Determine the [X, Y] coordinate at the center of the cell enclosing the given text.  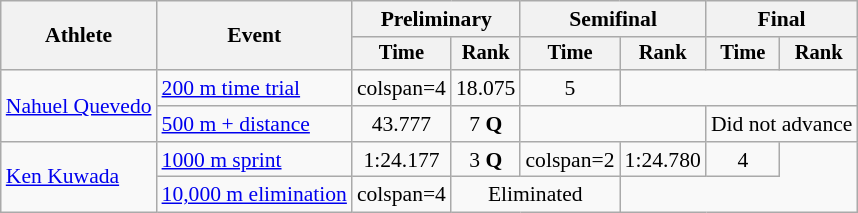
1000 m sprint [254, 160]
Event [254, 36]
Did not advance [782, 124]
200 m time trial [254, 88]
1:24.780 [663, 160]
Athlete [79, 36]
Preliminary [436, 19]
43.777 [402, 124]
Final [782, 19]
Nahuel Quevedo [79, 106]
3 Q [486, 160]
colspan=2 [570, 160]
1:24.177 [402, 160]
500 m + distance [254, 124]
18.075 [486, 88]
4 [743, 160]
Semifinal [612, 19]
7 Q [486, 124]
5 [570, 88]
Eliminated [536, 195]
Ken Kuwada [79, 178]
10,000 m elimination [254, 195]
